Scan for the cell matching the given text and deliver its [x, y] coordinate at center. 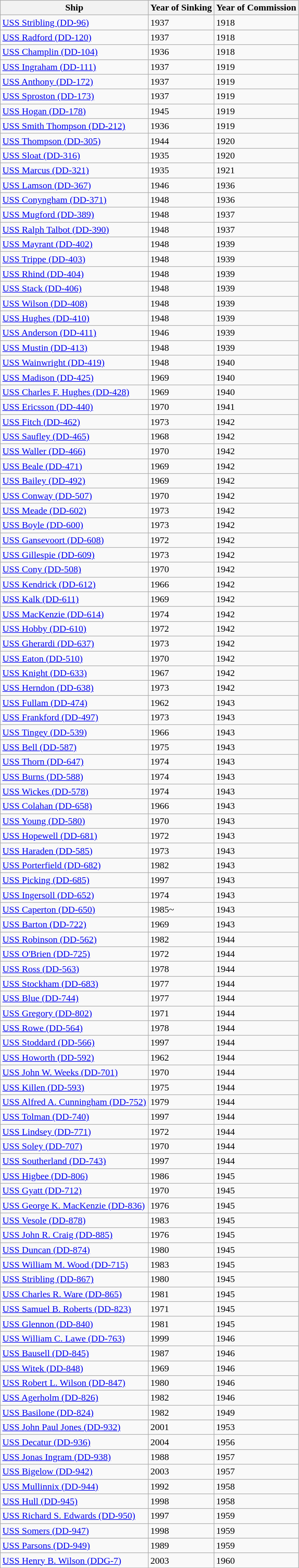
USS Caperton (DD-650) [75, 910]
USS Ericsson (DD-440) [75, 407]
USS Bigelow (DD-942) [75, 1472]
USS Smith Thompson (DD-212) [75, 126]
USS Hogan (DD-178) [75, 111]
USS Gregory (DD-802) [75, 1013]
USS Robinson (DD-562) [75, 939]
USS Mugford (DD-389) [75, 215]
USS Young (DD-580) [75, 821]
USS Beale (DD-471) [75, 466]
USS Radford (DD-120) [75, 37]
USS Soley (DD-707) [75, 1146]
USS Howorth (DD-592) [75, 1058]
1960 [256, 1560]
USS Lamson (DD-367) [75, 185]
USS Stack (DD-406) [75, 289]
USS Stoddard (DD-566) [75, 1043]
USS Waller (DD-466) [75, 451]
USS Wainwright (DD-419) [75, 362]
USS Colahan (DD-658) [75, 806]
USS John W. Weeks (DD-701) [75, 1072]
USS Kalk (DD-611) [75, 599]
USS Tolman (DD-740) [75, 1117]
USS Haraden (DD-585) [75, 850]
USS Henry B. Wilson (DDG-7) [75, 1560]
USS Ross (DD-563) [75, 969]
USS Blue (DD-744) [75, 998]
1956 [256, 1442]
1986 [181, 1176]
1985~ [181, 910]
USS Parsons (DD-949) [75, 1545]
1987 [181, 1353]
USS Wickes (DD-578) [75, 791]
USS Somers (DD-947) [75, 1531]
1999 [181, 1338]
USS Ingraham (DD-111) [75, 67]
USS William M. Wood (DD-715) [75, 1265]
USS Hull (DD-945) [75, 1501]
USS Gillespie (DD-609) [75, 555]
USS John Paul Jones (DD-932) [75, 1427]
USS Mayrant (DD-402) [75, 244]
Year of Sinking [181, 8]
USS George K. MacKenzie (DD-836) [75, 1206]
USS Robert L. Wilson (DD-847) [75, 1383]
USS Trippe (DD-403) [75, 259]
USS William C. Lawe (DD-763) [75, 1338]
1989 [181, 1545]
1941 [256, 407]
1953 [256, 1427]
USS Southerland (DD-743) [75, 1161]
USS Frankford (DD-497) [75, 718]
USS Burns (DD-588) [75, 777]
USS Vesole (DD-878) [75, 1220]
2001 [181, 1427]
USS Mullinnix (DD-944) [75, 1486]
USS Hopewell (DD-681) [75, 836]
USS Bell (DD-587) [75, 747]
USS Boyle (DD-600) [75, 525]
USS Lindsey (DD-771) [75, 1132]
USS Hobby (DD-610) [75, 629]
Year of Commission [256, 8]
USS Conyngham (DD-371) [75, 200]
USS Charles F. Hughes (DD-428) [75, 392]
USS Gansevoort (DD-608) [75, 540]
USS Agerholm (DD-826) [75, 1398]
1949 [256, 1413]
USS Sproston (DD-173) [75, 96]
USS Higbee (DD-806) [75, 1176]
USS Thorn (DD-647) [75, 762]
1988 [181, 1457]
USS Knight (DD-633) [75, 673]
USS Madison (DD-425) [75, 377]
USS Witek (DD-848) [75, 1368]
USS Ralph Talbot (DD-390) [75, 230]
USS Conway (DD-507) [75, 496]
USS Rowe (DD-564) [75, 1028]
USS John R. Craig (DD-885) [75, 1235]
USS Alfred A. Cunningham (DD-752) [75, 1102]
USS Killen (DD-593) [75, 1087]
USS Samuel B. Roberts (DD-823) [75, 1309]
USS Cony (DD-508) [75, 570]
USS Marcus (DD-321) [75, 170]
USS Wilson (DD-408) [75, 303]
USS MacKenzie (DD-614) [75, 614]
USS Tingey (DD-539) [75, 732]
USS Picking (DD-685) [75, 880]
USS Bausell (DD-845) [75, 1353]
2004 [181, 1442]
USS Herndon (DD-638) [75, 688]
USS Gherardi (DD-637) [75, 643]
USS Decatur (DD-936) [75, 1442]
Ship [75, 8]
USS O'Brien (DD-725) [75, 954]
USS Hughes (DD-410) [75, 318]
USS Stockham (DD-683) [75, 984]
USS Stribling (DD-96) [75, 23]
USS Kendrick (DD-612) [75, 584]
1992 [181, 1486]
USS Thompson (DD-305) [75, 141]
USS Basilone (DD-824) [75, 1413]
USS Fullam (DD-474) [75, 703]
USS Meade (DD-602) [75, 510]
USS Eaton (DD-510) [75, 659]
USS Rhind (DD-404) [75, 274]
USS Duncan (DD-874) [75, 1250]
USS Saufley (DD-465) [75, 437]
1967 [181, 673]
USS Anthony (DD-172) [75, 82]
USS Charles R. Ware (DD-865) [75, 1294]
USS Champlin (DD-104) [75, 52]
USS Glennon (DD-840) [75, 1324]
1979 [181, 1102]
USS Mustin (DD-413) [75, 348]
USS Gyatt (DD-712) [75, 1191]
USS Jonas Ingram (DD-938) [75, 1457]
USS Porterfield (DD-682) [75, 865]
1921 [256, 170]
USS Richard S. Edwards (DD-950) [75, 1516]
USS Bailey (DD-492) [75, 481]
USS Ingersoll (DD-652) [75, 895]
USS Anderson (DD-411) [75, 333]
USS Fitch (DD-462) [75, 422]
USS Barton (DD-722) [75, 925]
USS Sloat (DD-316) [75, 155]
USS Stribling (DD-867) [75, 1279]
1968 [181, 437]
